For the text-containing cell, return its midpoint in [X, Y] coordinate format. 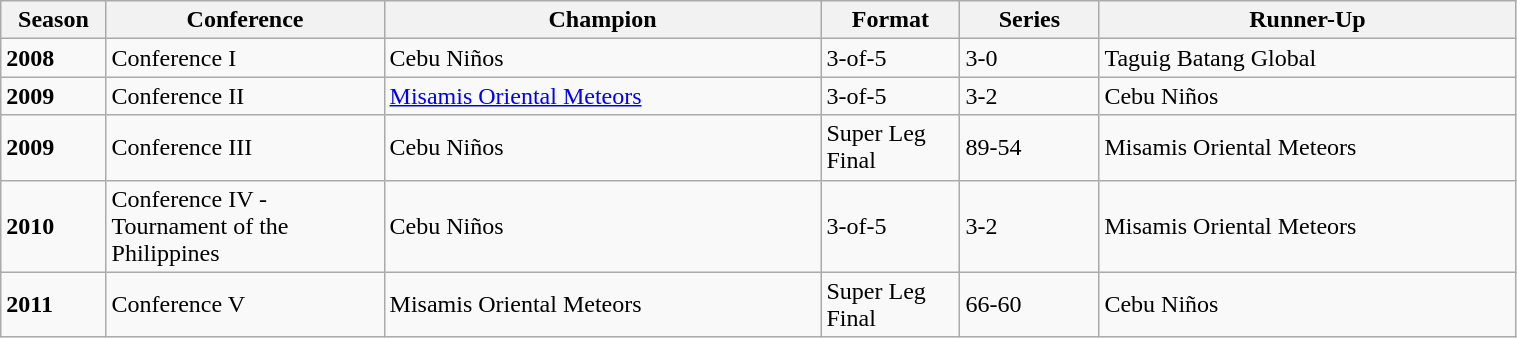
Conference III [245, 148]
2011 [54, 304]
Format [890, 20]
3-0 [1030, 58]
Runner-Up [1308, 20]
Champion [602, 20]
66-60 [1030, 304]
Taguig Batang Global [1308, 58]
Season [54, 20]
Series [1030, 20]
2010 [54, 226]
Conference [245, 20]
89-54 [1030, 148]
Conference I [245, 58]
2008 [54, 58]
Conference II [245, 96]
Conference IV - Tournament of the Philippines [245, 226]
Conference V [245, 304]
